Determine the [x, y] coordinate at the center of the cell enclosing the given text.  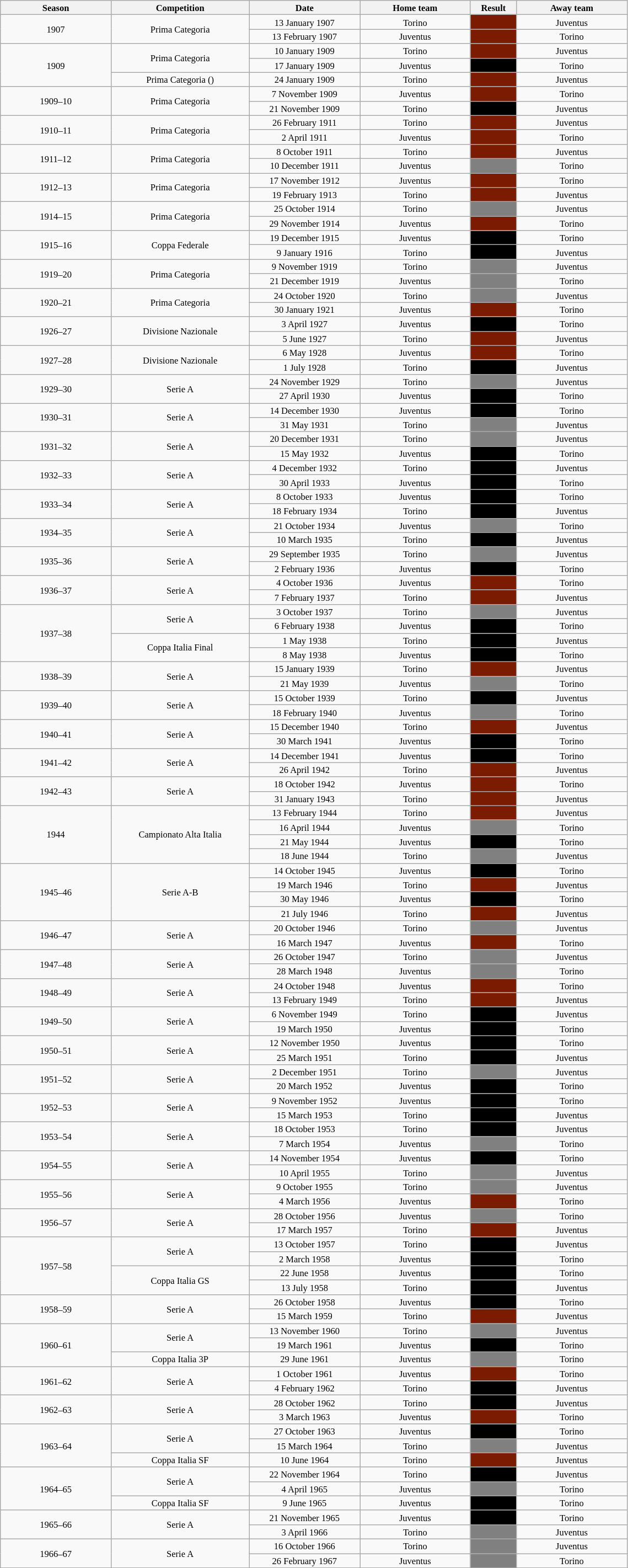
24 October 1948 [304, 985]
25 October 1914 [304, 209]
25 March 1951 [304, 1057]
18 October 1953 [304, 1129]
Prima Categoria () [180, 79]
1960–61 [56, 1345]
30 January 1921 [304, 310]
6 May 1928 [304, 353]
20 October 1946 [304, 928]
29 June 1961 [304, 1359]
26 April 1942 [304, 770]
16 March 1947 [304, 942]
13 January 1907 [304, 22]
3 March 1963 [304, 1417]
24 November 1929 [304, 381]
Result [493, 8]
Season [56, 8]
21 July 1946 [304, 914]
1950–51 [56, 1050]
1953–54 [56, 1137]
13 February 1907 [304, 36]
4 February 1962 [304, 1388]
Serie A-B [180, 892]
15 January 1939 [304, 669]
4 April 1965 [304, 1489]
18 June 1944 [304, 856]
21 May 1939 [304, 684]
5 June 1927 [304, 338]
Date [304, 8]
21 December 1919 [304, 281]
9 June 1965 [304, 1503]
27 October 1963 [304, 1431]
1955–56 [56, 1194]
Coppa Italia Final [180, 648]
4 December 1932 [304, 468]
19 March 1961 [304, 1345]
1935–36 [56, 561]
26 February 1911 [304, 122]
14 October 1945 [304, 870]
1 May 1938 [304, 641]
8 October 1911 [304, 151]
26 February 1967 [304, 1561]
24 October 1920 [304, 295]
21 October 1934 [304, 525]
30 March 1941 [304, 741]
10 January 1909 [304, 51]
16 October 1966 [304, 1546]
15 March 1964 [304, 1446]
26 October 1958 [304, 1302]
1912–13 [56, 188]
26 October 1947 [304, 957]
17 November 1912 [304, 180]
30 May 1946 [304, 899]
13 July 1958 [304, 1287]
1956–57 [56, 1223]
1920–21 [56, 302]
2 February 1936 [304, 568]
1947–48 [56, 964]
1945–46 [56, 892]
31 January 1943 [304, 798]
28 March 1948 [304, 971]
1914–15 [56, 216]
1941–42 [56, 762]
1940–41 [56, 734]
9 October 1955 [304, 1187]
15 March 1953 [304, 1115]
1 October 1961 [304, 1374]
21 May 1944 [304, 841]
3 October 1937 [304, 611]
1 July 1928 [304, 367]
Coppa Italia GS [180, 1280]
18 February 1934 [304, 511]
13 February 1944 [304, 813]
1958–59 [56, 1309]
1931–32 [56, 446]
28 October 1956 [304, 1215]
21 November 1909 [304, 108]
18 February 1940 [304, 712]
19 March 1946 [304, 885]
15 October 1939 [304, 698]
22 November 1964 [304, 1474]
1962–63 [56, 1410]
1919–20 [56, 274]
2 March 1958 [304, 1258]
13 February 1949 [304, 1000]
1909–10 [56, 101]
15 December 1940 [304, 727]
15 May 1932 [304, 454]
1936–37 [56, 590]
1949–50 [56, 1021]
12 November 1950 [304, 1043]
1909 [56, 65]
1961–62 [56, 1381]
1929–30 [56, 388]
1907 [56, 29]
15 March 1959 [304, 1316]
9 November 1952 [304, 1101]
1957–58 [56, 1266]
17 March 1957 [304, 1230]
1937–38 [56, 633]
9 January 1916 [304, 252]
Coppa Federale [180, 245]
28 October 1962 [304, 1402]
14 December 1941 [304, 755]
1948–49 [56, 993]
7 November 1909 [304, 94]
7 March 1954 [304, 1144]
Competition [180, 8]
Away team [572, 8]
4 October 1936 [304, 583]
1952–53 [56, 1108]
7 February 1937 [304, 597]
8 May 1938 [304, 655]
10 June 1964 [304, 1460]
1939–40 [56, 705]
Coppa Italia 3P [180, 1359]
1932–33 [56, 475]
3 April 1927 [304, 324]
20 December 1931 [304, 439]
1911–12 [56, 158]
1966–67 [56, 1553]
4 March 1956 [304, 1201]
19 March 1950 [304, 1028]
1946–47 [56, 935]
1951–52 [56, 1079]
16 April 1944 [304, 827]
1934–35 [56, 532]
Home team [416, 8]
1963–64 [56, 1446]
29 September 1935 [304, 554]
27 April 1930 [304, 396]
1927–28 [56, 360]
21 November 1965 [304, 1517]
1933–34 [56, 504]
29 November 1914 [304, 223]
3 April 1966 [304, 1532]
2 December 1951 [304, 1071]
1942–43 [56, 791]
17 January 1909 [304, 65]
9 November 1919 [304, 266]
20 March 1952 [304, 1086]
1915–16 [56, 245]
6 February 1938 [304, 626]
1910–11 [56, 130]
8 October 1933 [304, 497]
Campionato Alta Italia [180, 834]
22 June 1958 [304, 1273]
14 December 1930 [304, 410]
24 January 1909 [304, 79]
13 October 1957 [304, 1244]
6 November 1949 [304, 1014]
19 December 1915 [304, 238]
13 November 1960 [304, 1330]
18 October 1942 [304, 784]
2 April 1911 [304, 137]
30 April 1933 [304, 482]
1930–31 [56, 417]
1954–55 [56, 1165]
10 December 1911 [304, 166]
10 March 1935 [304, 540]
14 November 1954 [304, 1158]
19 February 1913 [304, 195]
10 April 1955 [304, 1172]
1965–66 [56, 1524]
1926–27 [56, 331]
1944 [56, 834]
1964–65 [56, 1489]
1938–39 [56, 676]
31 May 1931 [304, 425]
